Capture the cell that displays the provided text and extract its [X, Y] central coordinate. 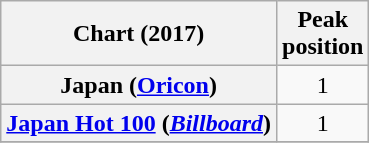
Chart (2017) [139, 34]
Japan Hot 100 (Billboard) [139, 123]
Peakposition [323, 34]
Japan (Oricon) [139, 85]
